Pinpoint the cell where the given text exists, returning its (X, Y) midpoint coordinate. 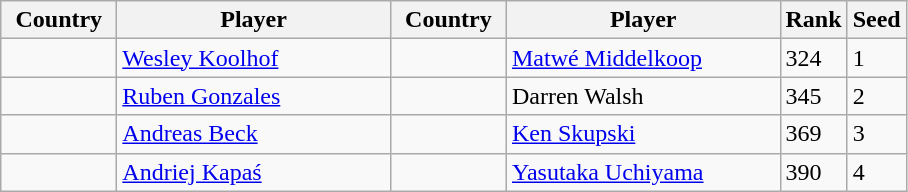
369 (814, 134)
Ruben Gonzales (254, 96)
Ken Skupski (643, 134)
345 (814, 96)
Matwé Middelkoop (643, 58)
1 (876, 58)
2 (876, 96)
Darren Walsh (643, 96)
Seed (876, 20)
4 (876, 172)
324 (814, 58)
3 (876, 134)
Andriej Kapaś (254, 172)
Yasutaka Uchiyama (643, 172)
390 (814, 172)
Rank (814, 20)
Wesley Koolhof (254, 58)
Andreas Beck (254, 134)
